Detect which cell encompasses the target text, then output its (x, y) center coordinate. 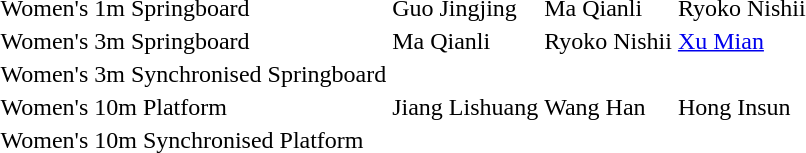
Wang Han (608, 107)
Ryoko Nishii (608, 41)
Jiang Lishuang (466, 107)
Ma Qianli (466, 41)
